For the text-containing cell, return its midpoint in [x, y] coordinate format. 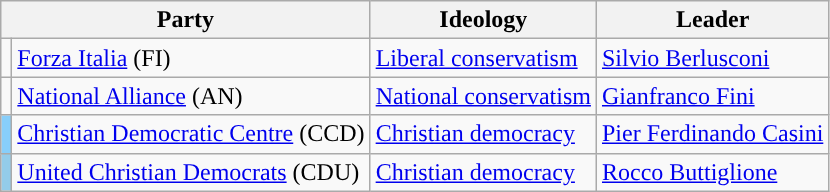
Pier Ferdinando Casini [712, 134]
Gianfranco Fini [712, 96]
Rocco Buttiglione [712, 172]
National conservatism [483, 96]
United Christian Democrats (CDU) [191, 172]
Ideology [483, 20]
Leader [712, 20]
Liberal conservatism [483, 58]
Forza Italia (FI) [191, 58]
National Alliance (AN) [191, 96]
Silvio Berlusconi [712, 58]
Party [186, 20]
Christian Democratic Centre (CCD) [191, 134]
